Determine the [x, y] coordinate at the center of the cell enclosing the given text.  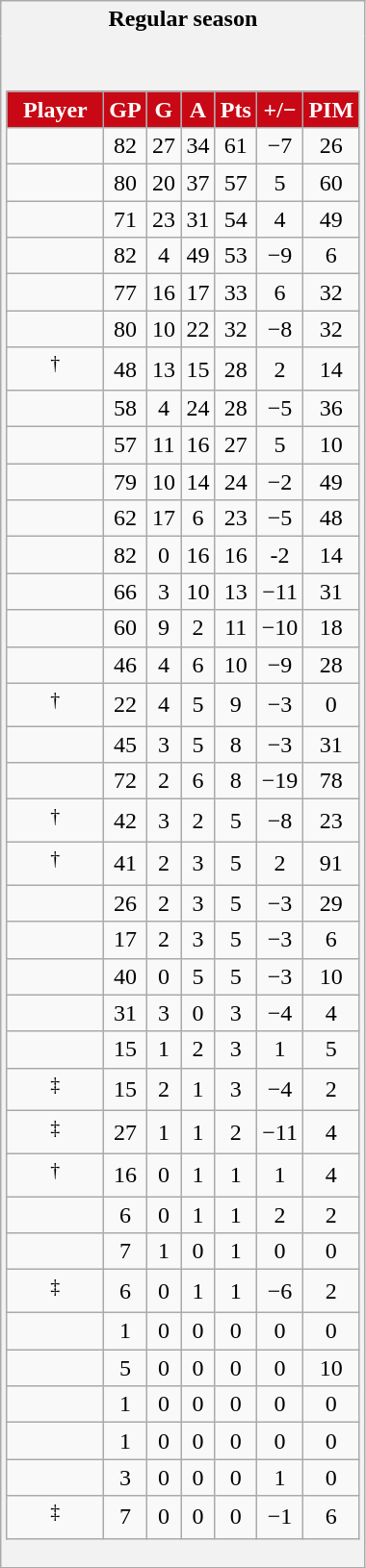
54 [235, 219]
18 [331, 628]
Regular season [183, 19]
-2 [279, 555]
−2 [279, 482]
46 [125, 665]
61 [235, 146]
42 [125, 822]
20 [164, 183]
Pts [235, 110]
53 [235, 256]
45 [125, 745]
A [198, 110]
−7 [279, 146]
71 [125, 219]
77 [125, 292]
−19 [279, 781]
Player [56, 110]
PIM [331, 110]
37 [198, 183]
62 [125, 518]
66 [125, 592]
−6 [279, 1291]
GP [125, 110]
34 [198, 146]
72 [125, 781]
40 [125, 976]
78 [331, 781]
58 [125, 409]
79 [125, 482]
36 [331, 409]
−10 [279, 628]
G [164, 110]
29 [331, 903]
−1 [279, 1518]
91 [331, 864]
33 [235, 292]
+/− [279, 110]
41 [125, 864]
